For the text-containing cell, return its midpoint in (x, y) coordinate format. 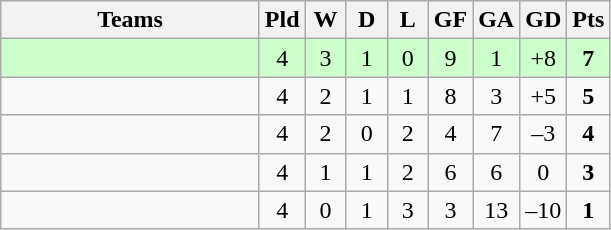
GD (544, 20)
W (326, 20)
–3 (544, 134)
GA (496, 20)
8 (450, 96)
5 (588, 96)
Pts (588, 20)
9 (450, 58)
Pld (282, 20)
+5 (544, 96)
–10 (544, 210)
GF (450, 20)
D (366, 20)
13 (496, 210)
L (408, 20)
Teams (130, 20)
+8 (544, 58)
